Output the [x, y] coordinate of the center of the cell containing the given text.  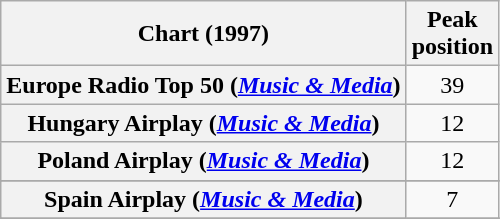
39 [452, 85]
Peakposition [452, 34]
Poland Airplay (Music & Media) [204, 161]
7 [452, 199]
Chart (1997) [204, 34]
Spain Airplay (Music & Media) [204, 199]
Europe Radio Top 50 (Music & Media) [204, 85]
Hungary Airplay (Music & Media) [204, 123]
